Capture the cell that displays the provided text and extract its [X, Y] central coordinate. 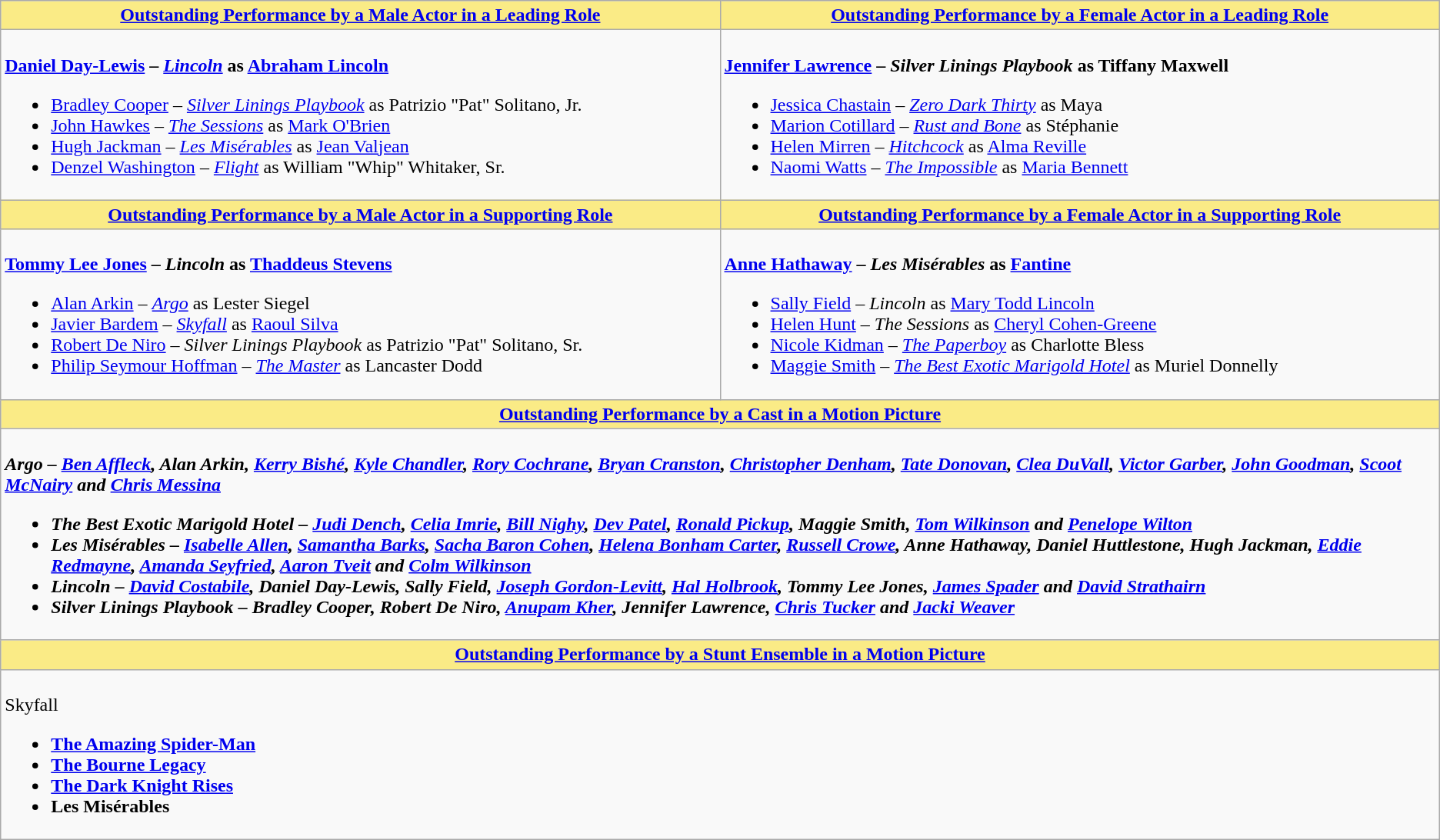
Outstanding Performance by a Stunt Ensemble in a Motion Picture [720, 655]
Outstanding Performance by a Male Actor in a Leading Role [360, 15]
Outstanding Performance by a Female Actor in a Leading Role [1080, 15]
Outstanding Performance by a Cast in a Motion Picture [720, 414]
Outstanding Performance by a Male Actor in a Supporting Role [360, 215]
Outstanding Performance by a Female Actor in a Supporting Role [1080, 215]
SkyfallThe Amazing Spider-ManThe Bourne LegacyThe Dark Knight RisesLes Misérables [720, 754]
